Capture the cell that displays the provided text and extract its (X, Y) central coordinate. 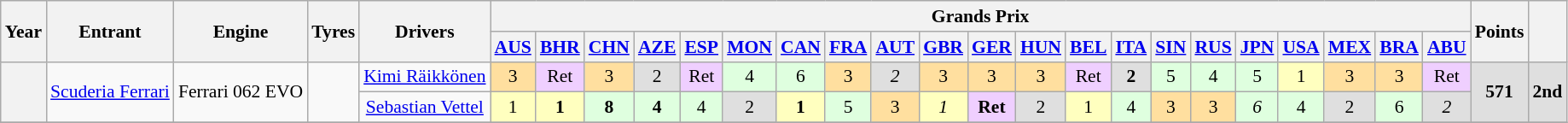
8 (609, 108)
Tyres (333, 31)
BHR (560, 47)
USA (1300, 47)
ITA (1131, 47)
Engine (241, 31)
GER (991, 47)
AUT (895, 47)
Scuderia Ferrari (110, 92)
RUS (1213, 47)
CAN (800, 47)
SIN (1170, 47)
Year (24, 31)
BRA (1399, 47)
Points (1500, 31)
Sebastian Vettel (425, 108)
Ferrari 062 EVO (241, 92)
Entrant (110, 31)
BEL (1089, 47)
Kimi Räikkönen (425, 77)
CHN (609, 47)
2nd (1548, 92)
AUS (514, 47)
JPN (1257, 47)
AZE (657, 47)
Grands Prix (981, 16)
FRA (848, 47)
Drivers (425, 31)
HUN (1041, 47)
ESP (701, 47)
GBR (944, 47)
ABU (1447, 47)
571 (1500, 92)
MEX (1350, 47)
MON (749, 47)
